Detect which cell encompasses the target text, then output its [x, y] center coordinate. 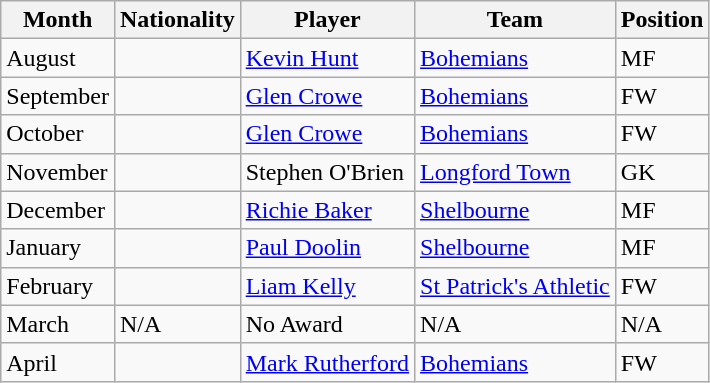
GK [662, 172]
No Award [327, 324]
November [58, 172]
Longford Town [516, 172]
Kevin Hunt [327, 58]
Nationality [177, 20]
St Patrick's Athletic [516, 286]
Liam Kelly [327, 286]
Position [662, 20]
August [58, 58]
Paul Doolin [327, 248]
Player [327, 20]
Mark Rutherford [327, 362]
Team [516, 20]
February [58, 286]
Stephen O'Brien [327, 172]
December [58, 210]
April [58, 362]
March [58, 324]
January [58, 248]
Richie Baker [327, 210]
Month [58, 20]
September [58, 96]
October [58, 134]
